Search for the cell housing the specified text and yield its (x, y) center coordinate. 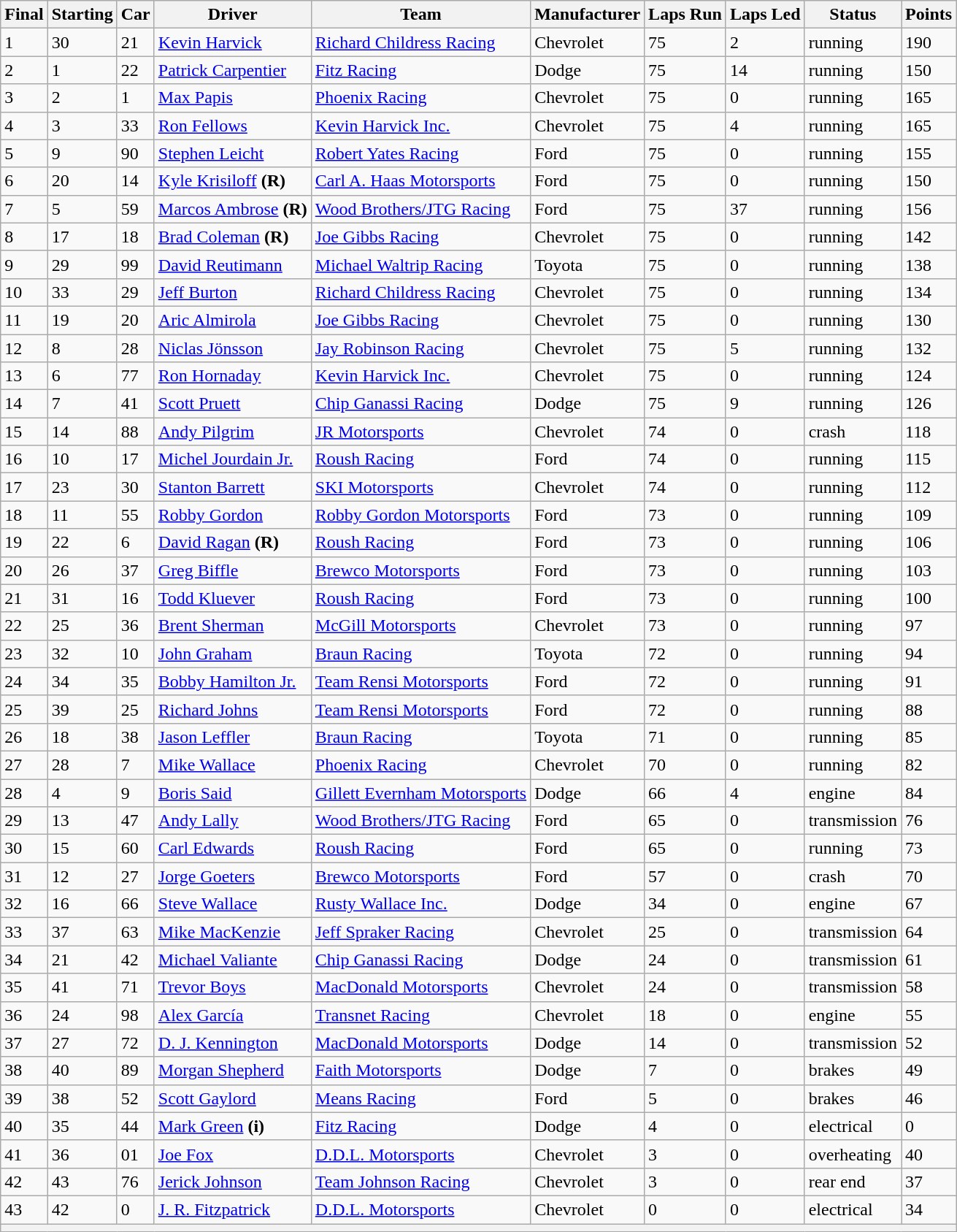
57 (685, 876)
90 (136, 153)
Andy Lally (232, 821)
132 (929, 348)
Manufacturer (588, 15)
98 (136, 1015)
Kevin Harvick (232, 42)
49 (929, 1071)
156 (929, 209)
60 (136, 849)
109 (929, 515)
Robert Yates Racing (420, 153)
Car (136, 15)
Robby Gordon (232, 515)
Mark Green (i) (232, 1126)
Mike MacKenzie (232, 932)
rear end (853, 1182)
100 (929, 598)
Ron Hornaday (232, 376)
overheating (853, 1154)
Rusty Wallace Inc. (420, 904)
Gillett Evernham Motorsports (420, 792)
David Ragan (R) (232, 543)
155 (929, 153)
JR Motorsports (420, 432)
58 (929, 987)
Michael Waltrip Racing (420, 264)
Team Johnson Racing (420, 1182)
John Graham (232, 654)
Team (420, 15)
94 (929, 654)
59 (136, 209)
Driver (232, 15)
67 (929, 904)
J. R. Fitzpatrick (232, 1209)
46 (929, 1098)
Scott Gaylord (232, 1098)
Transnet Racing (420, 1015)
Ron Fellows (232, 126)
126 (929, 404)
61 (929, 960)
Robby Gordon Motorsports (420, 515)
Jason Leffler (232, 737)
Alex García (232, 1015)
Andy Pilgrim (232, 432)
Laps Led (765, 15)
01 (136, 1154)
99 (136, 264)
Mike Wallace (232, 765)
Carl Edwards (232, 849)
115 (929, 459)
Jeff Burton (232, 292)
Greg Biffle (232, 570)
Michael Valiante (232, 960)
Status (853, 15)
64 (929, 932)
Stanton Barrett (232, 487)
91 (929, 681)
Brent Sherman (232, 626)
Jerick Johnson (232, 1182)
Morgan Shepherd (232, 1071)
Richard Johns (232, 709)
Scott Pruett (232, 404)
Means Racing (420, 1098)
Jorge Goeters (232, 876)
85 (929, 737)
Stephen Leicht (232, 153)
Points (929, 15)
Faith Motorsports (420, 1071)
Jeff Spraker Racing (420, 932)
82 (929, 765)
47 (136, 821)
84 (929, 792)
190 (929, 42)
Patrick Carpentier (232, 70)
89 (136, 1071)
112 (929, 487)
Starting (82, 15)
Brad Coleman (R) (232, 237)
McGill Motorsports (420, 626)
124 (929, 376)
Trevor Boys (232, 987)
44 (136, 1126)
Carl A. Haas Motorsports (420, 181)
134 (929, 292)
77 (136, 376)
Joe Fox (232, 1154)
Marcos Ambrose (R) (232, 209)
David Reutimann (232, 264)
Aric Almirola (232, 320)
SKI Motorsports (420, 487)
Michel Jourdain Jr. (232, 459)
103 (929, 570)
Steve Wallace (232, 904)
138 (929, 264)
Final (24, 15)
D. J. Kennington (232, 1043)
Laps Run (685, 15)
Kyle Krisiloff (R) (232, 181)
Boris Said (232, 792)
Bobby Hamilton Jr. (232, 681)
Jay Robinson Racing (420, 348)
Max Papis (232, 98)
142 (929, 237)
106 (929, 543)
Todd Kluever (232, 598)
130 (929, 320)
97 (929, 626)
Niclas Jönsson (232, 348)
118 (929, 432)
63 (136, 932)
